Capture the cell that displays the provided text and extract its [X, Y] central coordinate. 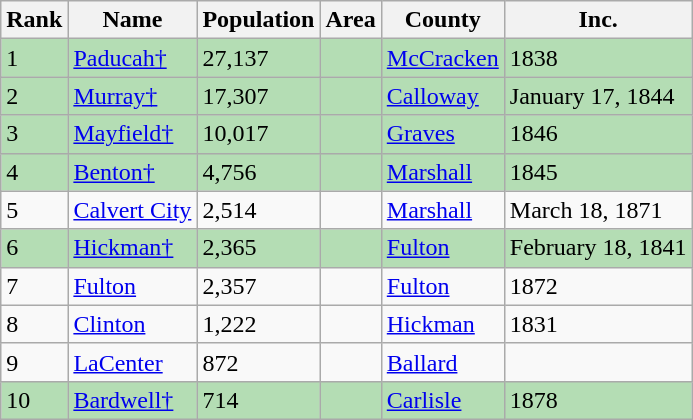
Name [132, 20]
1831 [598, 324]
17,307 [258, 96]
9 [34, 362]
3 [34, 134]
March 18, 1871 [598, 210]
Benton† [132, 172]
Population [258, 20]
LaCenter [132, 362]
Inc. [598, 20]
10,017 [258, 134]
Rank [34, 20]
872 [258, 362]
27,137 [258, 58]
Paducah† [132, 58]
4,756 [258, 172]
1838 [598, 58]
8 [34, 324]
Clinton [132, 324]
Bardwell† [132, 400]
2 [34, 96]
1846 [598, 134]
1872 [598, 286]
January 17, 1844 [598, 96]
McCracken [442, 58]
7 [34, 286]
Ballard [442, 362]
Area [350, 20]
714 [258, 400]
10 [34, 400]
Hickman† [132, 248]
2,514 [258, 210]
2,357 [258, 286]
Murray† [132, 96]
County [442, 20]
1878 [598, 400]
1845 [598, 172]
4 [34, 172]
Graves [442, 134]
Hickman [442, 324]
Carlisle [442, 400]
2,365 [258, 248]
Calloway [442, 96]
Calvert City [132, 210]
February 18, 1841 [598, 248]
5 [34, 210]
6 [34, 248]
1 [34, 58]
Mayfield† [132, 134]
1,222 [258, 324]
